Extract the [X, Y] coordinate from the center of the cell holding the provided text.  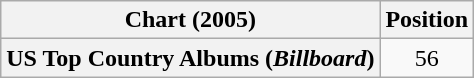
56 [427, 58]
Chart (2005) [190, 20]
US Top Country Albums (Billboard) [190, 58]
Position [427, 20]
